Pinpoint the cell where the given text exists, returning its (x, y) midpoint coordinate. 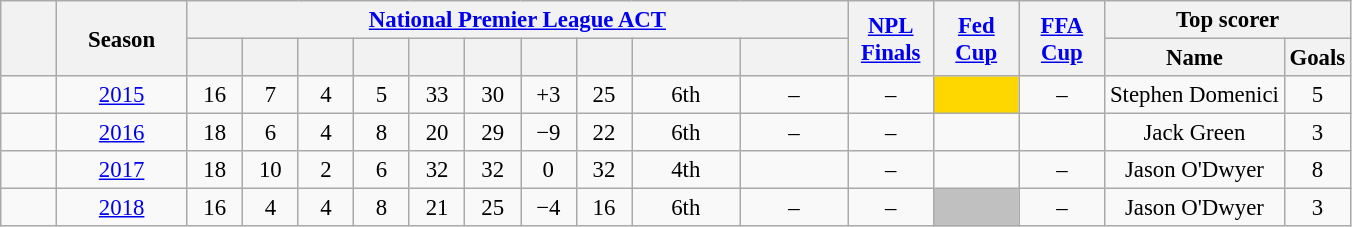
Goals (1317, 58)
2017 (122, 170)
−9 (548, 133)
Season (122, 38)
2016 (122, 133)
20 (437, 133)
Top scorer (1228, 20)
21 (437, 208)
NPLFinals (891, 38)
National Premier League ACT (518, 20)
FedCup (976, 38)
+3 (548, 95)
33 (437, 95)
2018 (122, 208)
4th (686, 170)
FFACup (1062, 38)
0 (548, 170)
29 (493, 133)
10 (271, 170)
7 (271, 95)
Stephen Domenici (1195, 95)
−4 (548, 208)
30 (493, 95)
2015 (122, 95)
22 (604, 133)
Name (1195, 58)
Jack Green (1195, 133)
2 (326, 170)
